Extract the (X, Y) coordinate from the center of the cell holding the provided text.  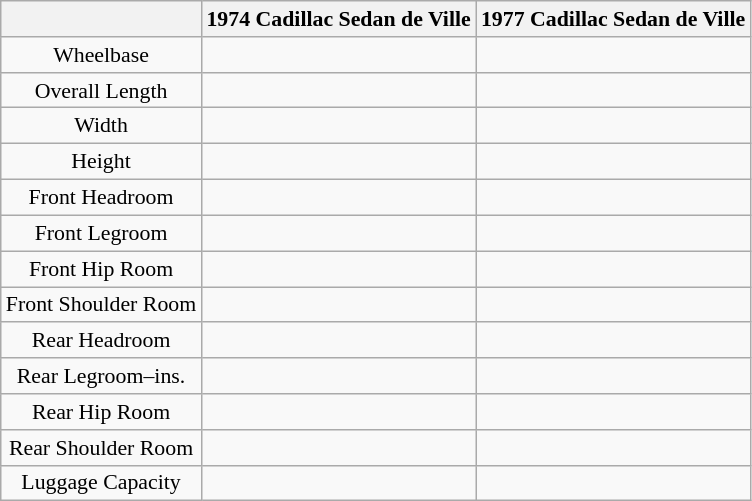
Rear Legroom–ins. (102, 375)
Front Headroom (102, 197)
Rear Headroom (102, 340)
1974 Cadillac Sedan de Ville (338, 18)
Luggage Capacity (102, 483)
Rear Hip Room (102, 411)
Overall Length (102, 90)
Front Shoulder Room (102, 304)
Front Hip Room (102, 268)
Front Legroom (102, 233)
1977 Cadillac Sedan de Ville (614, 18)
Rear Shoulder Room (102, 447)
Width (102, 125)
Height (102, 161)
Wheelbase (102, 54)
